From the cell containing the given text, extract its center point as [X, Y] coordinate. 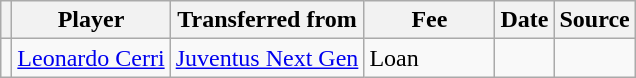
Date [524, 20]
Player [91, 20]
Juventus Next Gen [267, 58]
Leonardo Cerri [91, 58]
Transferred from [267, 20]
Fee [430, 20]
Loan [430, 58]
Source [594, 20]
